Locate the cell with the specified text and output its (x, y) center coordinate. 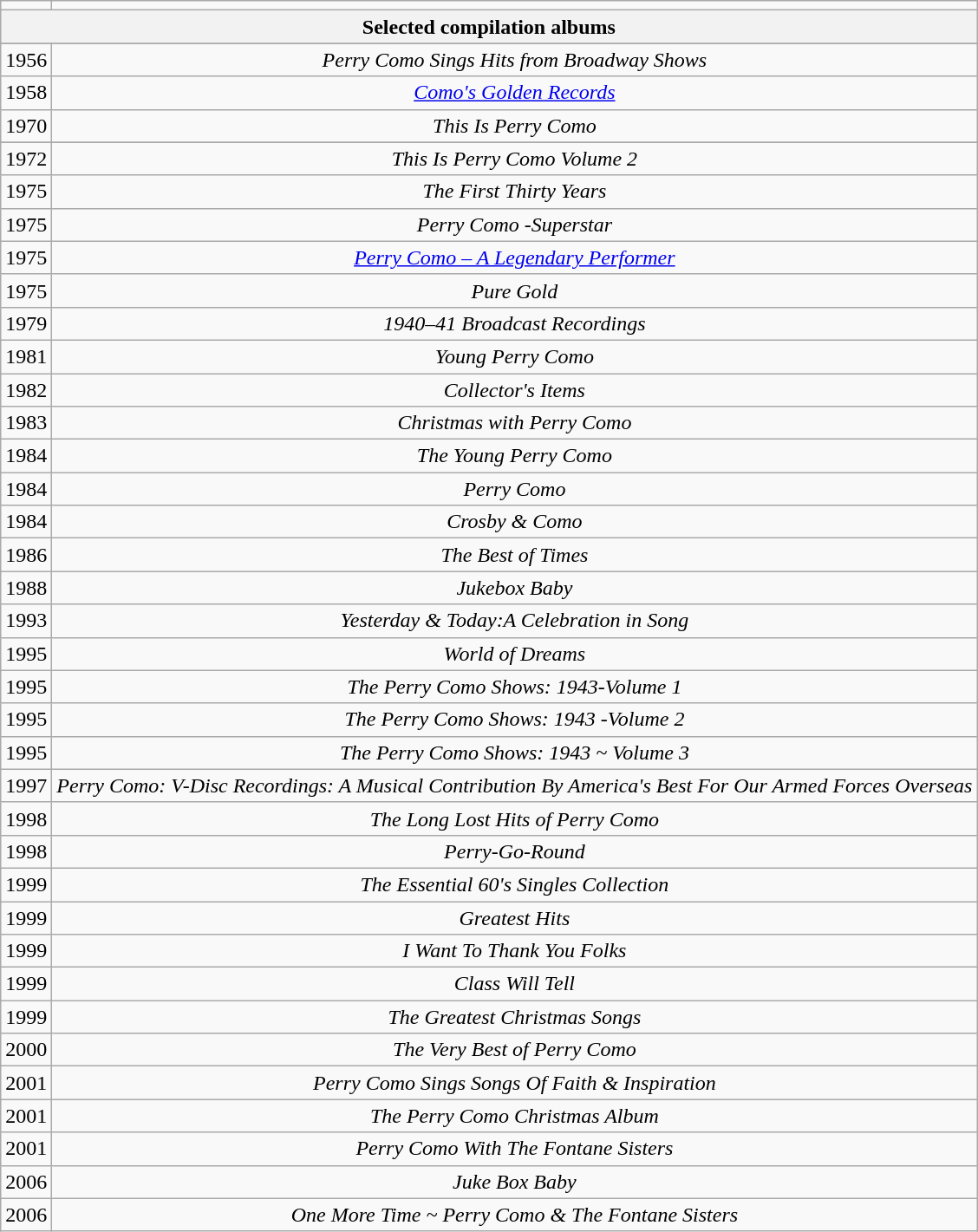
Perry-Go-Round (515, 851)
1970 (26, 126)
1988 (26, 588)
The First Thirty Years (515, 192)
Perry Como -Superstar (515, 225)
Como's Golden Records (515, 93)
1983 (26, 423)
Perry Como With The Fontane Sisters (515, 1149)
Juke Box Baby (515, 1182)
1940–41 Broadcast Recordings (515, 323)
Perry Como Sings Hits from Broadway Shows (515, 60)
The Greatest Christmas Songs (515, 1017)
Yesterday & Today:A Celebration in Song (515, 621)
Jukebox Baby (515, 588)
Crosby & Como (515, 522)
Collector's Items (515, 389)
The Perry Como Christmas Album (515, 1116)
The Best of Times (515, 555)
Selected compilation albums (489, 27)
Young Perry Como (515, 356)
1958 (26, 93)
Class Will Tell (515, 984)
The Young Perry Como (515, 456)
The Very Best of Perry Como (515, 1050)
1982 (26, 389)
2000 (26, 1050)
The Essential 60's Singles Collection (515, 884)
This Is Perry Como (515, 126)
Perry Como – A Legendary Performer (515, 257)
I Want To Thank You Folks (515, 951)
Perry Como: V-Disc Recordings: A Musical Contribution By America's Best For Our Armed Forces Overseas (515, 785)
1986 (26, 555)
The Perry Como Shows: 1943-Volume 1 (515, 687)
Perry Como (515, 489)
1972 (26, 159)
The Perry Como Shows: 1943 -Volume 2 (515, 720)
1979 (26, 323)
Perry Como Sings Songs Of Faith & Inspiration (515, 1083)
1956 (26, 60)
1981 (26, 356)
Greatest Hits (515, 918)
1997 (26, 785)
One More Time ~ Perry Como & The Fontane Sisters (515, 1215)
The Long Lost Hits of Perry Como (515, 818)
Pure Gold (515, 290)
This Is Perry Como Volume 2 (515, 159)
1993 (26, 621)
The Perry Como Shows: 1943 ~ Volume 3 (515, 753)
Christmas with Perry Como (515, 423)
World of Dreams (515, 654)
